Provide the (X, Y) coordinate of the cell's center where the given text is located.  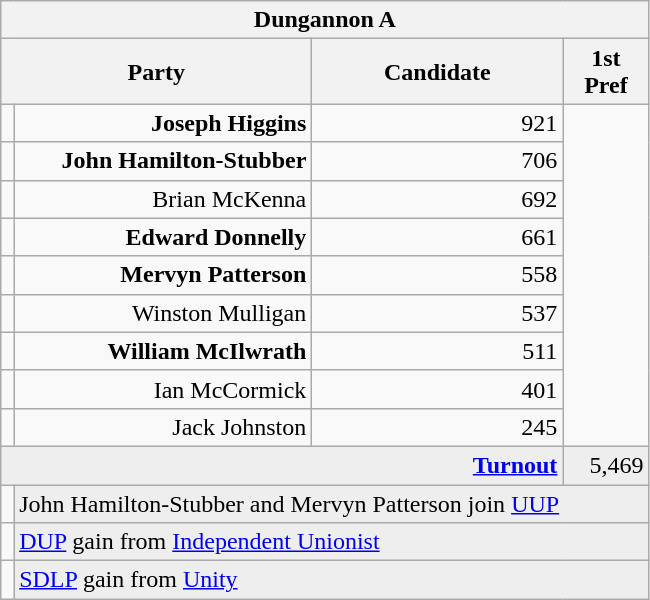
692 (438, 199)
5,469 (606, 465)
SDLP gain from Unity (332, 580)
Joseph Higgins (163, 123)
Edward Donnelly (163, 237)
Brian McKenna (163, 199)
John Hamilton-Stubber (163, 161)
1st Pref (606, 72)
245 (438, 427)
Ian McCormick (163, 389)
Jack Johnston (163, 427)
Mervyn Patterson (163, 275)
537 (438, 313)
Candidate (438, 72)
Dungannon A (325, 20)
558 (438, 275)
706 (438, 161)
John Hamilton-Stubber and Mervyn Patterson join UUP (332, 503)
DUP gain from Independent Unionist (332, 542)
401 (438, 389)
921 (438, 123)
511 (438, 351)
Party (156, 72)
661 (438, 237)
William McIlwrath (163, 351)
Winston Mulligan (163, 313)
Turnout (282, 465)
